Scan for the cell matching the given text and deliver its [X, Y] coordinate at center. 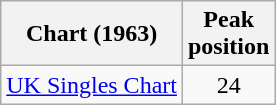
Peakposition [228, 34]
24 [228, 85]
Chart (1963) [92, 34]
UK Singles Chart [92, 85]
